Find where the given text appears and provide that cell's center as (X, Y) coordinate. 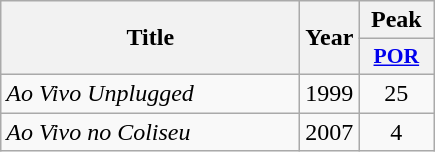
2007 (330, 131)
POR (396, 57)
1999 (330, 93)
Ao Vivo no Coliseu (150, 131)
Year (330, 38)
4 (396, 131)
Ao Vivo Unplugged (150, 93)
Peak (396, 20)
Title (150, 38)
25 (396, 93)
